Scan for the cell matching the given text and deliver its (X, Y) coordinate at center. 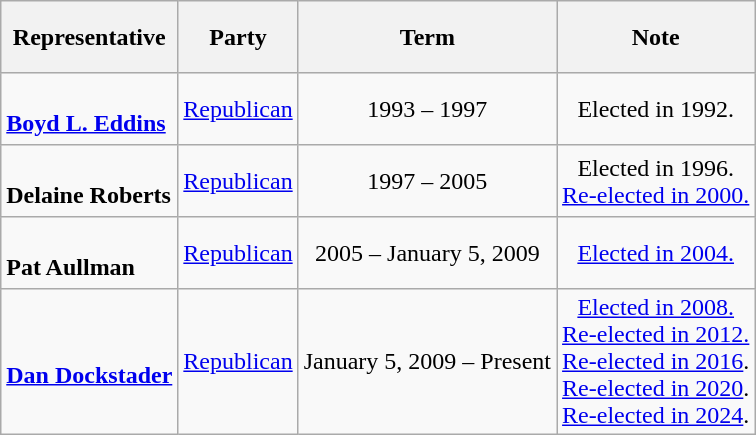
Elected in 1992. (656, 109)
Party (238, 37)
Note (656, 37)
Elected in 1996.Re-elected in 2000. (656, 181)
Delaine Roberts (90, 181)
1997 – 2005 (427, 181)
Elected in 2004. (656, 253)
Term (427, 37)
Representative (90, 37)
Elected in 2008.Re-elected in 2012.Re-elected in 2016.Re-elected in 2020.Re-elected in 2024. (656, 362)
1993 – 1997 (427, 109)
Dan Dockstader (90, 362)
Boyd L. Eddins (90, 109)
January 5, 2009 – Present (427, 362)
2005 – January 5, 2009 (427, 253)
Pat Aullman (90, 253)
